Identify which cell holds the provided text, then report its [x, y] central coordinate. 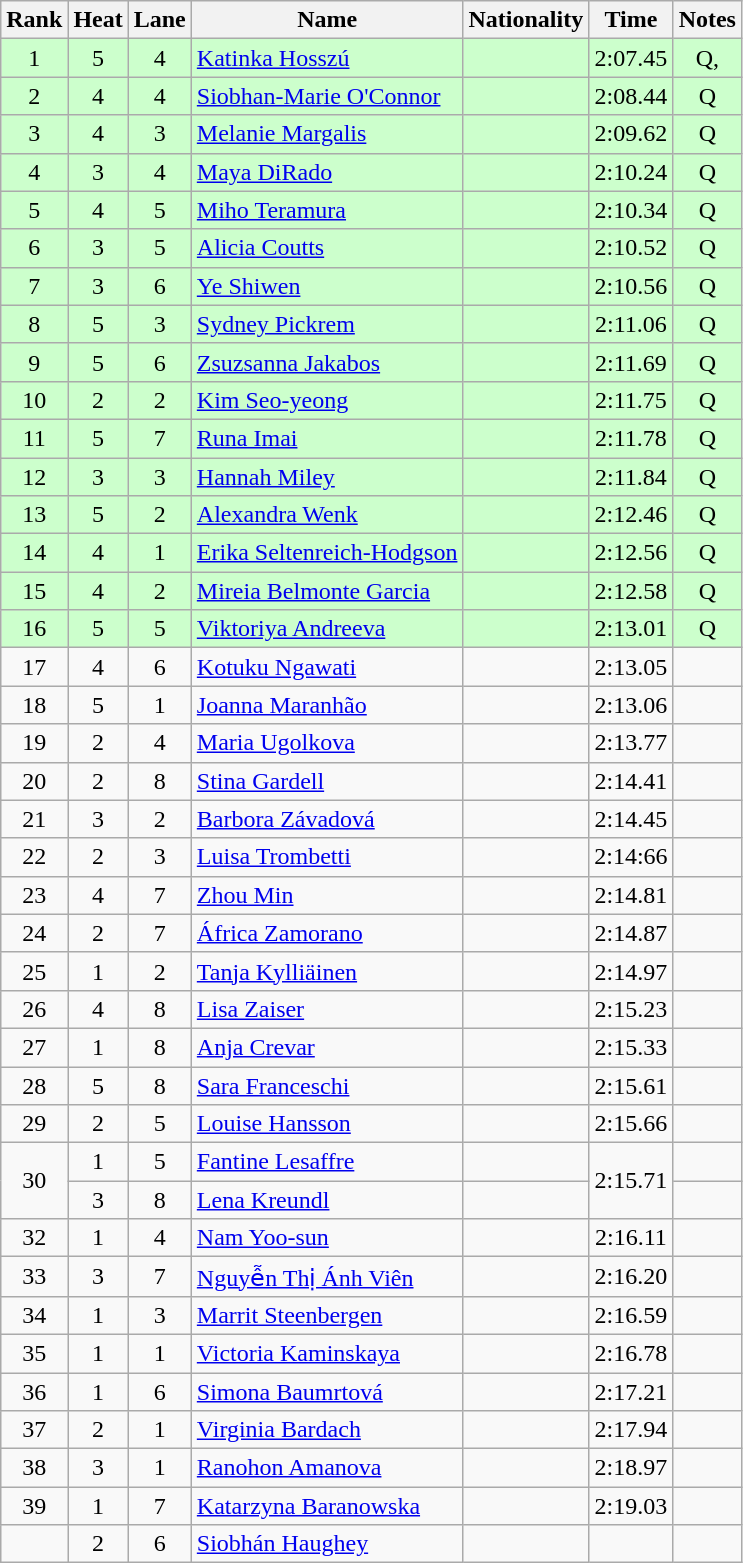
2:14.97 [631, 971]
Lane [160, 20]
26 [34, 1009]
2:13.77 [631, 743]
Zsuzsanna Jakabos [327, 362]
Hannah Miley [327, 477]
Name [327, 20]
2:16.59 [631, 1315]
2:19.03 [631, 1506]
Sara Franceschi [327, 1085]
Barbora Závadová [327, 819]
África Zamorano [327, 933]
39 [34, 1506]
Simona Baumrtová [327, 1391]
14 [34, 553]
Q, [707, 58]
10 [34, 400]
2:16.78 [631, 1353]
2:17.94 [631, 1430]
13 [34, 515]
37 [34, 1430]
Victoria Kaminskaya [327, 1353]
19 [34, 743]
38 [34, 1468]
Maria Ugolkova [327, 743]
Nguyễn Thị Ánh Viên [327, 1277]
32 [34, 1238]
2:15.33 [631, 1047]
Viktoriya Andreeva [327, 629]
2:13.01 [631, 629]
Tanja Kylliäinen [327, 971]
2:15.23 [631, 1009]
2:10.56 [631, 286]
Siobhán Haughey [327, 1544]
2:12.58 [631, 591]
21 [34, 819]
2:15.61 [631, 1085]
2:14.41 [631, 781]
2:13.05 [631, 667]
Stina Gardell [327, 781]
2:18.97 [631, 1468]
2:16.11 [631, 1238]
2:12.56 [631, 553]
2:14.87 [631, 933]
2:11.78 [631, 438]
Ranohon Amanova [327, 1468]
29 [34, 1124]
2:15.66 [631, 1124]
2:10.52 [631, 248]
16 [34, 629]
Lena Kreundl [327, 1200]
20 [34, 781]
36 [34, 1391]
Katarzyna Baranowska [327, 1506]
Erika Seltenreich-Hodgson [327, 553]
25 [34, 971]
Virginia Bardach [327, 1430]
Mireia Belmonte Garcia [327, 591]
Melanie Margalis [327, 134]
30 [34, 1181]
2:09.62 [631, 134]
35 [34, 1353]
Maya DiRado [327, 172]
Louise Hansson [327, 1124]
12 [34, 477]
Fantine Lesaffre [327, 1162]
2:11.06 [631, 324]
2:14.45 [631, 819]
Runa Imai [327, 438]
24 [34, 933]
Siobhan-Marie O'Connor [327, 96]
2:11.69 [631, 362]
Alicia Coutts [327, 248]
Notes [707, 20]
Lisa Zaiser [327, 1009]
Time [631, 20]
27 [34, 1047]
Nationality [526, 20]
Anja Crevar [327, 1047]
Miho Teramura [327, 210]
17 [34, 667]
34 [34, 1315]
2:15.71 [631, 1181]
Heat [98, 20]
2:07.45 [631, 58]
22 [34, 857]
2:14.81 [631, 895]
2:13.06 [631, 705]
Nam Yoo-sun [327, 1238]
Kotuku Ngawati [327, 667]
Luisa Trombetti [327, 857]
2:10.34 [631, 210]
28 [34, 1085]
2:16.20 [631, 1277]
Marrit Steenbergen [327, 1315]
18 [34, 705]
Ye Shiwen [327, 286]
2:12.46 [631, 515]
Kim Seo-yeong [327, 400]
33 [34, 1277]
Katinka Hosszú [327, 58]
Alexandra Wenk [327, 515]
9 [34, 362]
2:08.44 [631, 96]
2:10.24 [631, 172]
2:11.75 [631, 400]
2:14:66 [631, 857]
Rank [34, 20]
2:17.21 [631, 1391]
15 [34, 591]
2:11.84 [631, 477]
Sydney Pickrem [327, 324]
11 [34, 438]
23 [34, 895]
Joanna Maranhão [327, 705]
Zhou Min [327, 895]
